Capture the cell that displays the provided text and extract its (x, y) central coordinate. 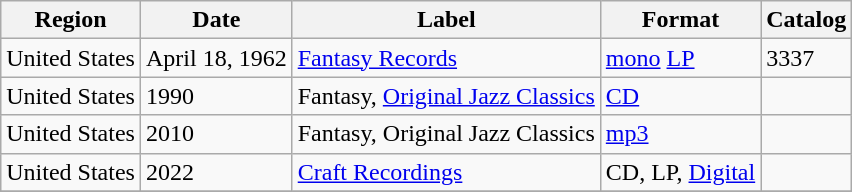
Catalog (806, 20)
2010 (216, 134)
CD, LP, Digital (680, 172)
3337 (806, 58)
Label (446, 20)
Region (71, 20)
2022 (216, 172)
April 18, 1962 (216, 58)
CD (680, 96)
mp3 (680, 134)
1990 (216, 96)
Craft Recordings (446, 172)
mono LP (680, 58)
Fantasy Records (446, 58)
Format (680, 20)
Date (216, 20)
